Detect which cell encompasses the target text, then output its (X, Y) center coordinate. 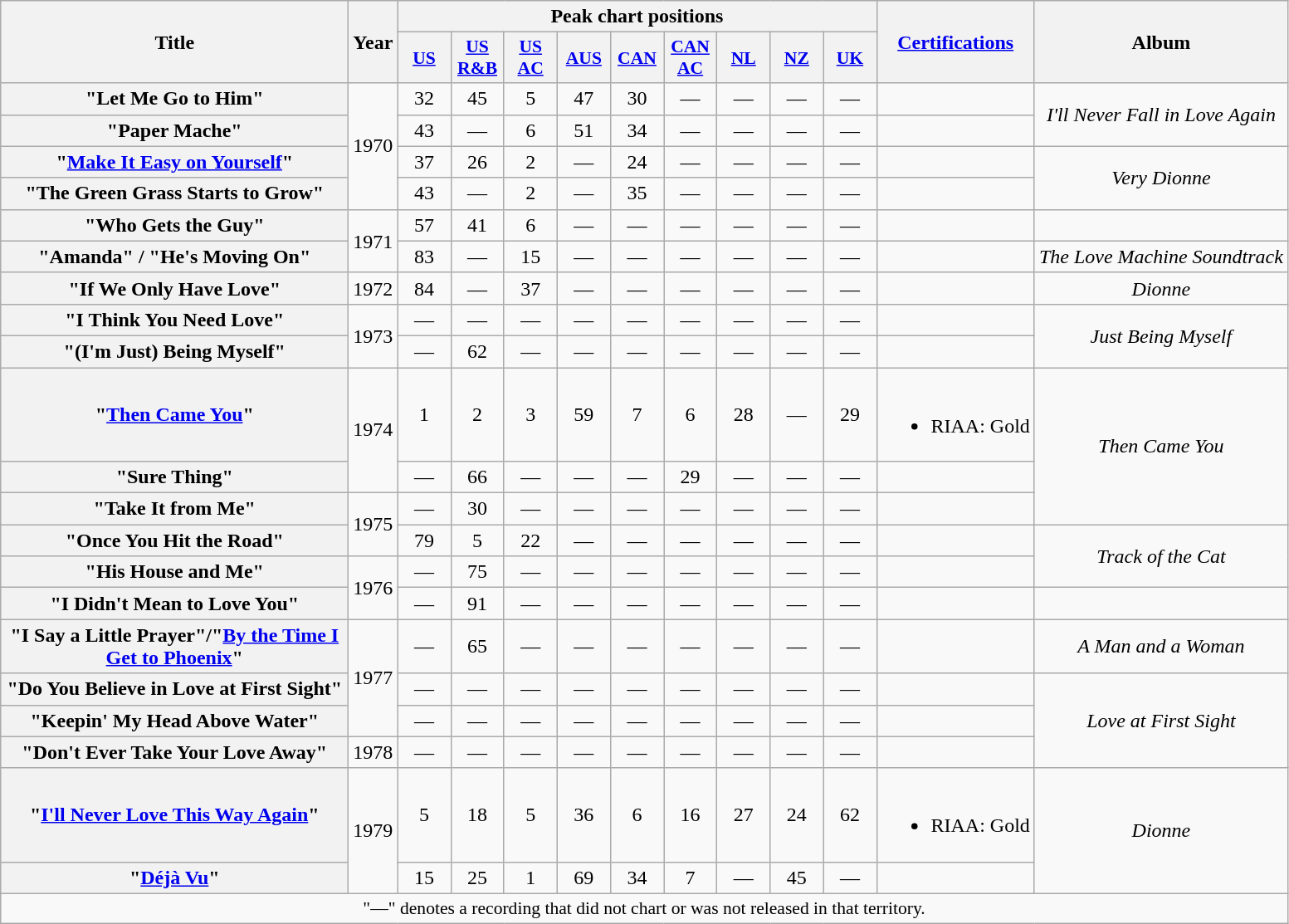
32 (424, 99)
"Let Me Go to Him" (174, 99)
"I Think You Need Love" (174, 320)
41 (477, 225)
"Who Gets the Guy" (174, 225)
"I Say a Little Prayer"/"By the Time I Get to Phoenix" (174, 646)
"Once You Hit the Road" (174, 540)
"Don't Ever Take Your Love Away" (174, 752)
AUS (583, 58)
"Take It from Me" (174, 509)
The Love Machine Soundtrack (1160, 257)
1970 (374, 146)
16 (691, 815)
I'll Never Fall in Love Again (1160, 115)
"His House and Me" (174, 572)
"(I'm Just) Being Myself" (174, 351)
"Paper Mache" (174, 130)
Certifications (955, 42)
1976 (374, 588)
Then Came You (1160, 445)
1971 (374, 241)
35 (637, 193)
"Then Came You" (174, 413)
26 (477, 162)
"I'll Never Love This Way Again" (174, 815)
Year (374, 42)
1975 (374, 525)
NZ (797, 58)
59 (583, 413)
3 (530, 413)
65 (477, 646)
83 (424, 257)
79 (424, 540)
NL (744, 58)
1978 (374, 752)
28 (744, 413)
"Amanda" / "He's Moving On" (174, 257)
22 (530, 540)
18 (477, 815)
Love at First Sight (1160, 721)
"Sure Thing" (174, 477)
US (424, 58)
Album (1160, 42)
66 (477, 477)
57 (424, 225)
USR&B (477, 58)
1979 (374, 830)
USAC (530, 58)
84 (424, 288)
"If We Only Have Love" (174, 288)
"Make It Easy on Yourself" (174, 162)
"Keepin' My Head Above Water" (174, 721)
CAN (637, 58)
"The Green Grass Starts to Grow" (174, 193)
UK (850, 58)
"I Didn't Mean to Love You" (174, 604)
91 (477, 604)
Track of the Cat (1160, 556)
1974 (374, 430)
Just Being Myself (1160, 335)
47 (583, 99)
"Do You Believe in Love at First Sight" (174, 689)
25 (477, 878)
1977 (374, 677)
51 (583, 130)
"—" denotes a recording that did not chart or was not released in that territory. (644, 908)
1972 (374, 288)
CANAC (691, 58)
27 (744, 815)
"Déjà Vu" (174, 878)
Peak chart positions (637, 17)
36 (583, 815)
Title (174, 42)
Very Dionne (1160, 178)
75 (477, 572)
A Man and a Woman (1160, 646)
1973 (374, 335)
69 (583, 878)
